Output the [x, y] coordinate of the center of the cell containing the given text.  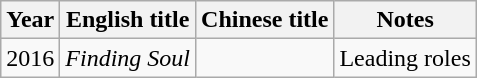
2016 [30, 58]
Leading roles [405, 58]
Chinese title [265, 20]
Finding Soul [128, 58]
English title [128, 20]
Year [30, 20]
Notes [405, 20]
